Pinpoint the cell where the given text exists, returning its (x, y) midpoint coordinate. 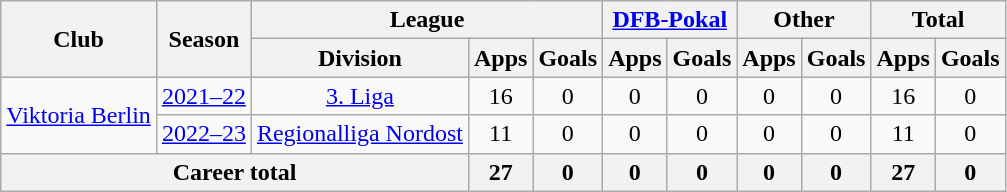
Club (79, 39)
2022–23 (204, 134)
3. Liga (360, 96)
DFB-Pokal (670, 20)
Season (204, 39)
Career total (235, 172)
Regionalliga Nordost (360, 134)
League (426, 20)
Viktoria Berlin (79, 115)
Division (360, 58)
2021–22 (204, 96)
Other (804, 20)
Total (938, 20)
